For the text-containing cell, return its midpoint in (x, y) coordinate format. 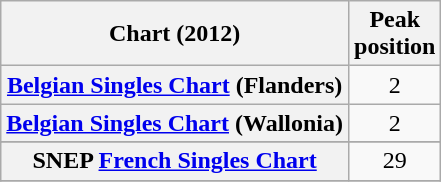
Belgian Singles Chart (Wallonia) (175, 123)
Peakposition (395, 34)
29 (395, 161)
SNEP French Singles Chart (175, 161)
Chart (2012) (175, 34)
Belgian Singles Chart (Flanders) (175, 85)
